For the text-containing cell, return its midpoint in [X, Y] coordinate format. 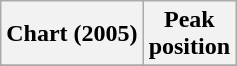
Chart (2005) [72, 34]
Peak position [189, 34]
